Extract the [x, y] coordinate from the center of the cell holding the provided text.  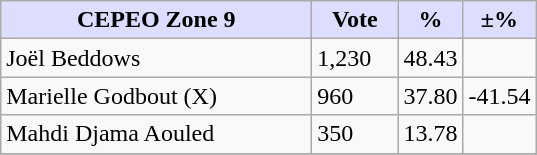
1,230 [355, 58]
48.43 [430, 58]
±% [500, 20]
Vote [355, 20]
CEPEO Zone 9 [156, 20]
350 [355, 134]
13.78 [430, 134]
Marielle Godbout (X) [156, 96]
% [430, 20]
960 [355, 96]
Joël Beddows [156, 58]
Mahdi Djama Aouled [156, 134]
37.80 [430, 96]
-41.54 [500, 96]
